Locate the cell with the specified text and output its (X, Y) center coordinate. 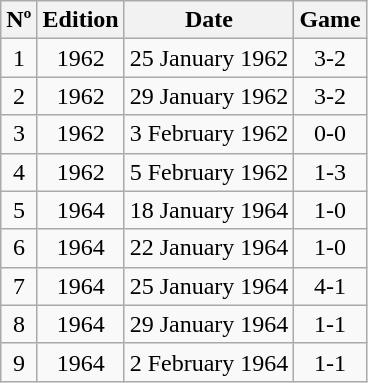
9 (19, 362)
4 (19, 172)
25 January 1962 (209, 58)
Nº (19, 20)
25 January 1964 (209, 286)
4-1 (330, 286)
29 January 1962 (209, 96)
Game (330, 20)
0-0 (330, 134)
1 (19, 58)
8 (19, 324)
5 (19, 210)
29 January 1964 (209, 324)
6 (19, 248)
22 January 1964 (209, 248)
Edition (80, 20)
3 (19, 134)
2 (19, 96)
Date (209, 20)
5 February 1962 (209, 172)
1-3 (330, 172)
3 February 1962 (209, 134)
2 February 1964 (209, 362)
7 (19, 286)
18 January 1964 (209, 210)
